Search for the cell housing the specified text and yield its (X, Y) center coordinate. 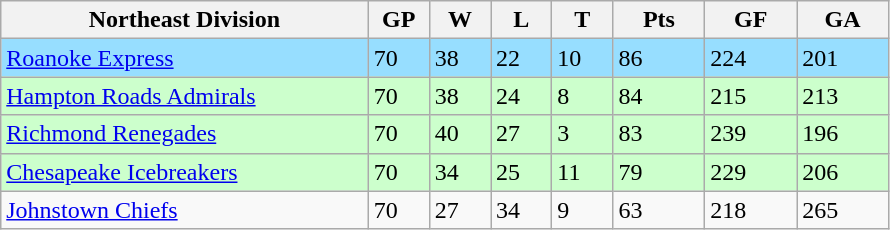
206 (843, 172)
25 (522, 172)
239 (751, 134)
201 (843, 58)
229 (751, 172)
T (582, 20)
24 (522, 96)
265 (843, 210)
W (460, 20)
Richmond Renegades (184, 134)
40 (460, 134)
9 (582, 210)
79 (659, 172)
84 (659, 96)
GA (843, 20)
86 (659, 58)
218 (751, 210)
83 (659, 134)
Northeast Division (184, 20)
Chesapeake Icebreakers (184, 172)
3 (582, 134)
L (522, 20)
213 (843, 96)
63 (659, 210)
10 (582, 58)
215 (751, 96)
8 (582, 96)
GP (398, 20)
Pts (659, 20)
11 (582, 172)
Roanoke Express (184, 58)
Hampton Roads Admirals (184, 96)
196 (843, 134)
224 (751, 58)
Johnstown Chiefs (184, 210)
22 (522, 58)
GF (751, 20)
